Scan for the cell matching the given text and deliver its [x, y] coordinate at center. 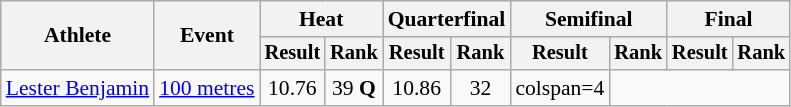
32 [481, 88]
colspan=4 [560, 88]
Heat [322, 19]
100 metres [206, 88]
Athlete [78, 36]
Quarterfinal [447, 19]
39 Q [354, 88]
Event [206, 36]
Lester Benjamin [78, 88]
10.86 [417, 88]
Semifinal [588, 19]
10.76 [293, 88]
Final [728, 19]
